For the text-containing cell, return its midpoint in [x, y] coordinate format. 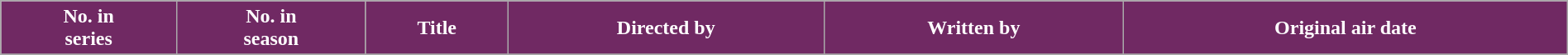
Written by [973, 28]
No. inseries [89, 28]
No. inseason [271, 28]
Directed by [666, 28]
Original air date [1345, 28]
Title [437, 28]
